Return (x, y) of the center of cell containing provided text 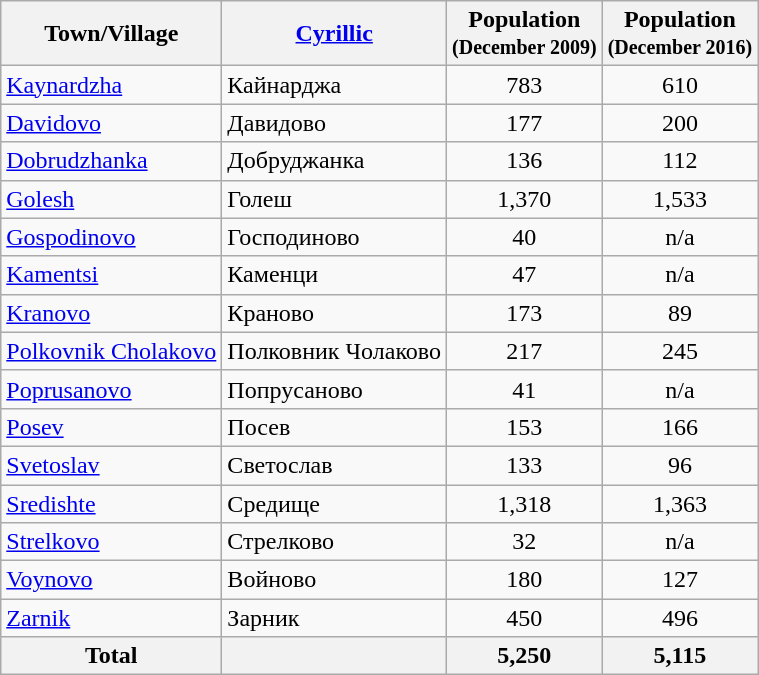
32 (525, 542)
Polkovnik Cholakovo (112, 351)
Средище (334, 503)
Войново (334, 580)
Зарник (334, 618)
173 (525, 313)
1,318 (525, 503)
Davidovo (112, 123)
96 (680, 465)
Голеш (334, 199)
Town/Village (112, 34)
Краново (334, 313)
Sredishte (112, 503)
Voynovo (112, 580)
47 (525, 275)
136 (525, 161)
180 (525, 580)
Добруджанка (334, 161)
177 (525, 123)
5,250 (525, 656)
Posev (112, 427)
496 (680, 618)
Population(December 2009) (525, 34)
Kamentsi (112, 275)
Попрусаново (334, 389)
Каменци (334, 275)
610 (680, 85)
133 (525, 465)
5,115 (680, 656)
Strelkovo (112, 542)
Светослав (334, 465)
112 (680, 161)
245 (680, 351)
40 (525, 237)
Cyrillic (334, 34)
Zarnik (112, 618)
127 (680, 580)
41 (525, 389)
1,370 (525, 199)
Gospodinovo (112, 237)
Kaynardzha (112, 85)
Стрелково (334, 542)
Посев (334, 427)
Давидово (334, 123)
Dobrudzhanka (112, 161)
89 (680, 313)
166 (680, 427)
217 (525, 351)
Golesh (112, 199)
Total (112, 656)
Kranovo (112, 313)
153 (525, 427)
1,363 (680, 503)
Population(December 2016) (680, 34)
Господиново (334, 237)
Svetoslav (112, 465)
1,533 (680, 199)
Полковник Чолаково (334, 351)
Poprusanovo (112, 389)
450 (525, 618)
200 (680, 123)
783 (525, 85)
Кайнарджа (334, 85)
